For the text-containing cell, return its midpoint in (X, Y) coordinate format. 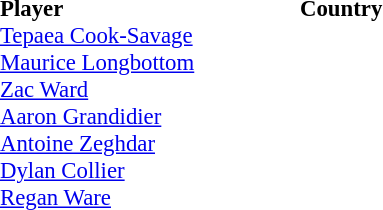
Tepaea Cook-Savage (150, 36)
Dylan Collier (150, 170)
Antoine Zeghdar (150, 144)
Zac Ward (150, 90)
Aaron Grandidier (150, 116)
Maurice Longbottom (150, 62)
